Return the (x, y) coordinate for the center point of the cell that contains the specified text.  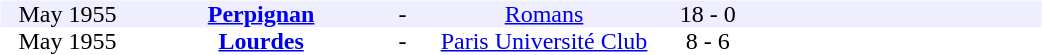
Paris Université Club (544, 42)
Perpignan (260, 14)
Romans (544, 14)
Lourdes (260, 42)
8 - 6 (708, 42)
18 - 0 (708, 14)
